Detect which cell encompasses the target text, then output its (x, y) center coordinate. 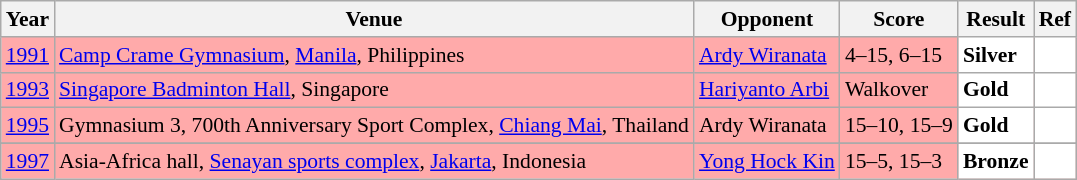
15–10, 15–9 (899, 126)
Venue (374, 19)
4–15, 6–15 (899, 55)
1993 (28, 90)
Bronze (996, 162)
Result (996, 19)
Yong Hock Kin (767, 162)
Camp Crame Gymnasium, Manila, Philippines (374, 55)
Silver (996, 55)
Ref (1055, 19)
Singapore Badminton Hall, Singapore (374, 90)
Asia-Africa hall, Senayan sports complex, Jakarta, Indonesia (374, 162)
15–5, 15–3 (899, 162)
1991 (28, 55)
Hariyanto Arbi (767, 90)
Year (28, 19)
Walkover (899, 90)
1997 (28, 162)
Gymnasium 3, 700th Anniversary Sport Complex, Chiang Mai, Thailand (374, 126)
Opponent (767, 19)
Score (899, 19)
1995 (28, 126)
